Locate the cell with the specified text and output its [X, Y] center coordinate. 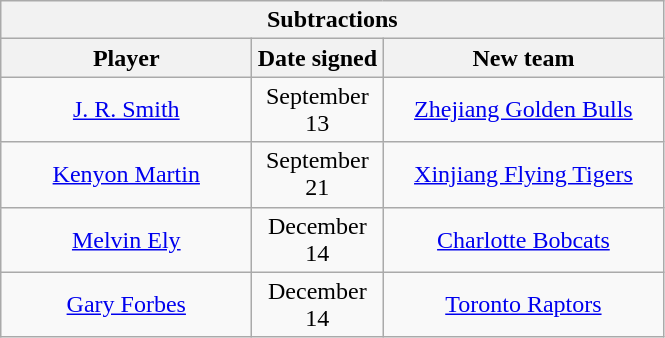
Kenyon Martin [126, 174]
J. R. Smith [126, 110]
Xinjiang Flying Tigers [524, 174]
New team [524, 58]
Player [126, 58]
Melvin Ely [126, 240]
Date signed [318, 58]
Charlotte Bobcats [524, 240]
Subtractions [332, 20]
Gary Forbes [126, 304]
September 21 [318, 174]
Toronto Raptors [524, 304]
September 13 [318, 110]
Zhejiang Golden Bulls [524, 110]
